Detect which cell encompasses the target text, then output its [x, y] center coordinate. 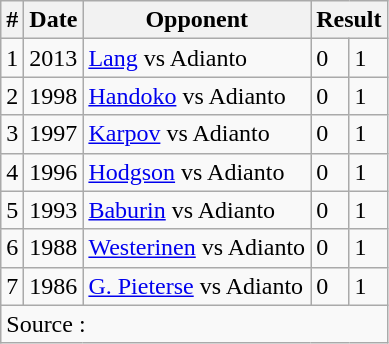
6 [12, 248]
4 [12, 172]
5 [12, 210]
1996 [54, 172]
2013 [54, 58]
Handoko vs Adianto [197, 96]
Baburin vs Adianto [197, 210]
7 [12, 286]
1998 [54, 96]
Opponent [197, 20]
1988 [54, 248]
Karpov vs Adianto [197, 134]
G. Pieterse vs Adianto [197, 286]
Result [349, 20]
1997 [54, 134]
1993 [54, 210]
1986 [54, 286]
3 [12, 134]
Lang vs Adianto [197, 58]
Source : [194, 324]
2 [12, 96]
Westerinen vs Adianto [197, 248]
Hodgson vs Adianto [197, 172]
Date [54, 20]
# [12, 20]
